Scan for the cell matching the given text and deliver its [x, y] coordinate at center. 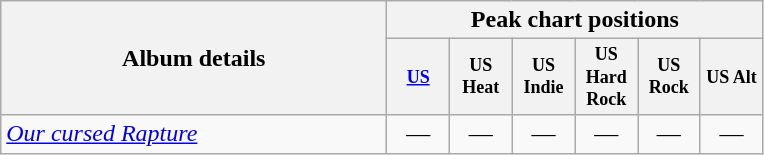
US Hard Rock [606, 77]
Our cursed Rapture [194, 134]
Album details [194, 58]
Peak chart positions [575, 20]
US Rock [670, 77]
US Heat [480, 77]
US Alt [732, 77]
US Indie [544, 77]
US [418, 77]
